Detect which cell encompasses the target text, then output its [X, Y] center coordinate. 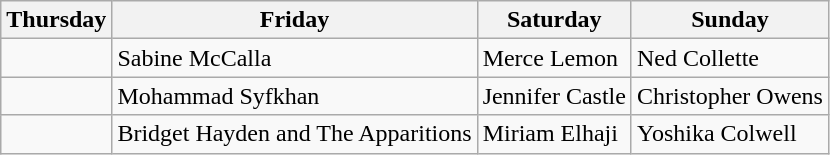
Miriam Elhaji [554, 134]
Thursday [56, 20]
Bridget Hayden and The Apparitions [294, 134]
Ned Collette [730, 58]
Sunday [730, 20]
Mohammad Syfkhan [294, 96]
Yoshika Colwell [730, 134]
Sabine McCalla [294, 58]
Merce Lemon [554, 58]
Saturday [554, 20]
Jennifer Castle [554, 96]
Christopher Owens [730, 96]
Friday [294, 20]
